Return [x, y] of the center of cell containing provided text 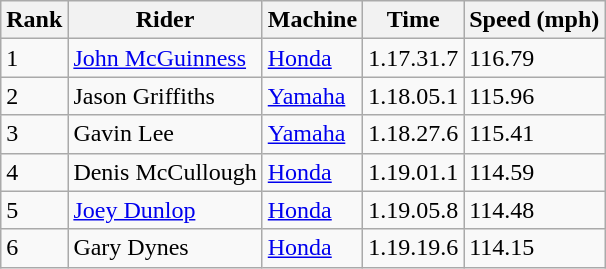
Gary Dynes [165, 248]
1.18.05.1 [414, 96]
Rider [165, 20]
4 [34, 172]
Rank [34, 20]
3 [34, 134]
1.17.31.7 [414, 58]
Jason Griffiths [165, 96]
6 [34, 248]
Machine [312, 20]
1.19.05.8 [414, 210]
Gavin Lee [165, 134]
1 [34, 58]
5 [34, 210]
Time [414, 20]
114.48 [534, 210]
John McGuinness [165, 58]
115.41 [534, 134]
1.19.19.6 [414, 248]
1.18.27.6 [414, 134]
2 [34, 96]
Joey Dunlop [165, 210]
115.96 [534, 96]
Speed (mph) [534, 20]
Denis McCullough [165, 172]
116.79 [534, 58]
1.19.01.1 [414, 172]
114.59 [534, 172]
114.15 [534, 248]
